Capture the cell that displays the provided text and extract its (X, Y) central coordinate. 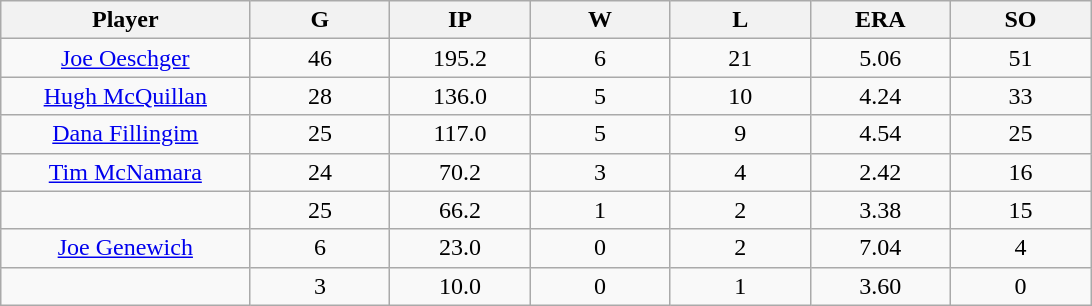
IP (460, 20)
Hugh McQuillan (126, 96)
15 (1020, 210)
Tim McNamara (126, 172)
7.04 (880, 248)
SO (1020, 20)
Player (126, 20)
3.38 (880, 210)
28 (320, 96)
33 (1020, 96)
Joe Oeschger (126, 58)
ERA (880, 20)
66.2 (460, 210)
9 (740, 134)
2.42 (880, 172)
L (740, 20)
24 (320, 172)
23.0 (460, 248)
10 (740, 96)
5.06 (880, 58)
4.54 (880, 134)
21 (740, 58)
16 (1020, 172)
4.24 (880, 96)
70.2 (460, 172)
195.2 (460, 58)
117.0 (460, 134)
51 (1020, 58)
Dana Fillingim (126, 134)
W (600, 20)
Joe Genewich (126, 248)
136.0 (460, 96)
10.0 (460, 286)
46 (320, 58)
3.60 (880, 286)
G (320, 20)
